Pinpoint the cell where the given text exists, returning its [X, Y] midpoint coordinate. 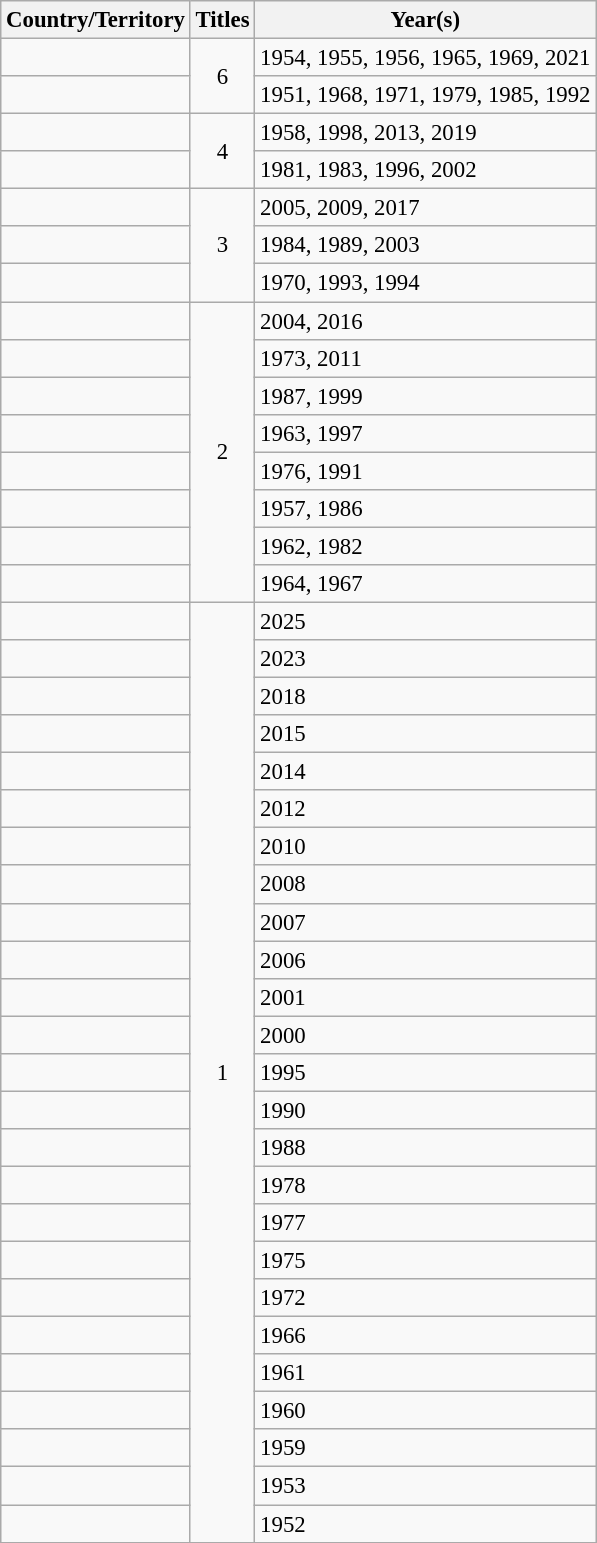
2012 [426, 809]
1987, 1999 [426, 396]
1972 [426, 1298]
2007 [426, 922]
1958, 1998, 2013, 2019 [426, 133]
2010 [426, 847]
1978 [426, 1185]
2000 [426, 1035]
1954, 1955, 1956, 1965, 1969, 2021 [426, 58]
3 [222, 246]
1976, 1991 [426, 471]
1973, 2011 [426, 358]
2008 [426, 885]
1970, 1993, 1994 [426, 283]
1964, 1967 [426, 584]
2023 [426, 659]
1962, 1982 [426, 546]
2015 [426, 734]
1961 [426, 1373]
1995 [426, 1073]
1966 [426, 1336]
1957, 1986 [426, 509]
1963, 1997 [426, 433]
Country/Territory [96, 20]
1959 [426, 1449]
1981, 1983, 1996, 2002 [426, 170]
1953 [426, 1486]
2 [222, 452]
1988 [426, 1148]
1984, 1989, 2003 [426, 245]
1975 [426, 1261]
2006 [426, 960]
6 [222, 76]
2018 [426, 697]
2014 [426, 772]
2004, 2016 [426, 321]
Titles [222, 20]
1 [222, 1072]
2001 [426, 997]
2005, 2009, 2017 [426, 208]
Year(s) [426, 20]
1960 [426, 1411]
1952 [426, 1524]
1951, 1968, 1971, 1979, 1985, 1992 [426, 95]
1990 [426, 1110]
4 [222, 152]
2025 [426, 621]
1977 [426, 1223]
